Scan for the cell matching the given text and deliver its (x, y) coordinate at center. 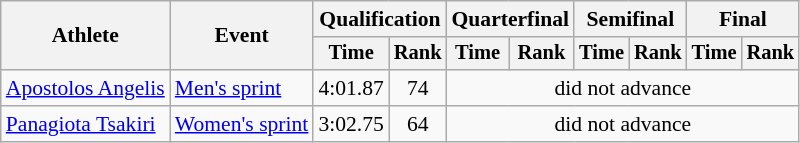
Final (743, 19)
Apostolos Angelis (86, 88)
64 (418, 124)
3:02.75 (350, 124)
Semifinal (630, 19)
Men's sprint (242, 88)
Athlete (86, 36)
Women's sprint (242, 124)
4:01.87 (350, 88)
Event (242, 36)
74 (418, 88)
Qualification (380, 19)
Quarterfinal (510, 19)
Panagiota Tsakiri (86, 124)
